Identify which cell holds the provided text, then report its [X, Y] central coordinate. 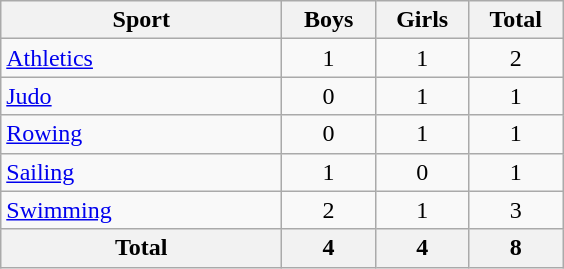
8 [516, 248]
Athletics [142, 58]
Sailing [142, 172]
Judo [142, 96]
Rowing [142, 134]
3 [516, 210]
Boys [329, 20]
Swimming [142, 210]
Girls [422, 20]
Sport [142, 20]
